Extract the [x, y] coordinate from the center of the cell holding the provided text.  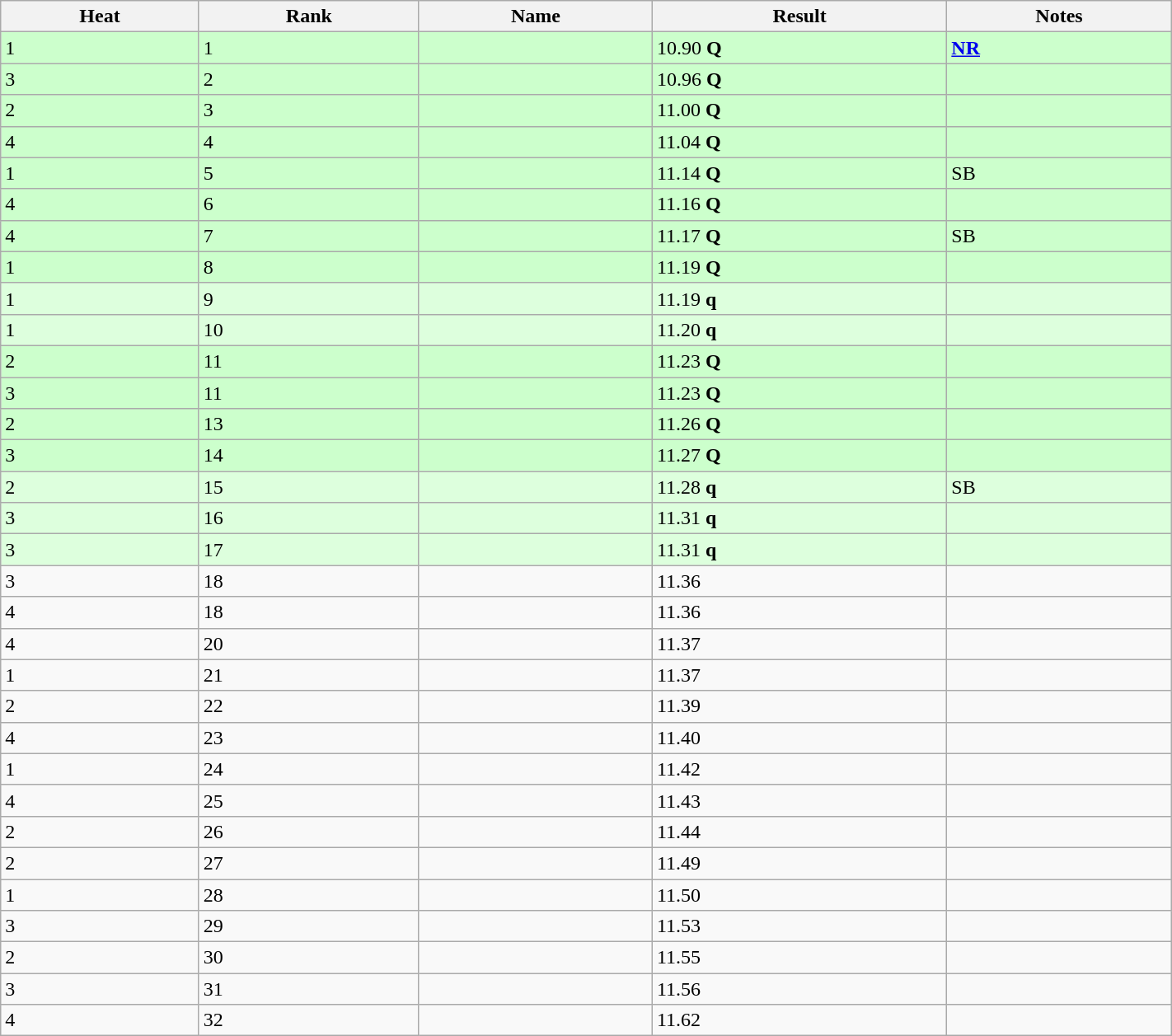
21 [308, 675]
Notes [1059, 16]
15 [308, 487]
31 [308, 989]
11.20 q [799, 330]
11.16 Q [799, 204]
11.04 Q [799, 142]
11.28 q [799, 487]
11.42 [799, 769]
25 [308, 800]
11.55 [799, 958]
17 [308, 550]
11.56 [799, 989]
10.90 Q [799, 48]
11.53 [799, 926]
11.39 [799, 706]
11.00 Q [799, 110]
NR [1059, 48]
11.19 Q [799, 267]
11.43 [799, 800]
27 [308, 863]
Rank [308, 16]
28 [308, 894]
30 [308, 958]
Name [536, 16]
22 [308, 706]
11.50 [799, 894]
10.96 Q [799, 79]
5 [308, 173]
10 [308, 330]
24 [308, 769]
14 [308, 456]
Heat [100, 16]
20 [308, 644]
11.19 q [799, 298]
32 [308, 1020]
6 [308, 204]
8 [308, 267]
11.62 [799, 1020]
Result [799, 16]
11.26 Q [799, 424]
16 [308, 518]
11.27 Q [799, 456]
26 [308, 832]
11.40 [799, 738]
11.49 [799, 863]
29 [308, 926]
11.44 [799, 832]
7 [308, 236]
13 [308, 424]
23 [308, 738]
9 [308, 298]
11.17 Q [799, 236]
11.14 Q [799, 173]
